Capture the cell that displays the provided text and extract its [X, Y] central coordinate. 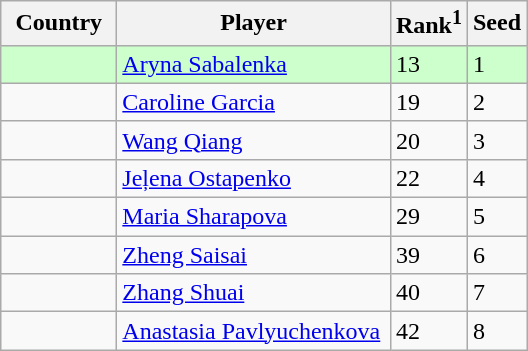
4 [496, 178]
39 [428, 255]
Caroline Garcia [254, 102]
Wang Qiang [254, 140]
Aryna Sabalenka [254, 64]
Jeļena Ostapenko [254, 178]
42 [428, 331]
Country [59, 24]
13 [428, 64]
Zhang Shuai [254, 293]
Seed [496, 24]
22 [428, 178]
Maria Sharapova [254, 217]
1 [496, 64]
40 [428, 293]
Anastasia Pavlyuchenkova [254, 331]
Zheng Saisai [254, 255]
6 [496, 255]
8 [496, 331]
5 [496, 217]
Rank1 [428, 24]
Player [254, 24]
19 [428, 102]
29 [428, 217]
3 [496, 140]
20 [428, 140]
7 [496, 293]
2 [496, 102]
